Capture the cell that displays the provided text and extract its [x, y] central coordinate. 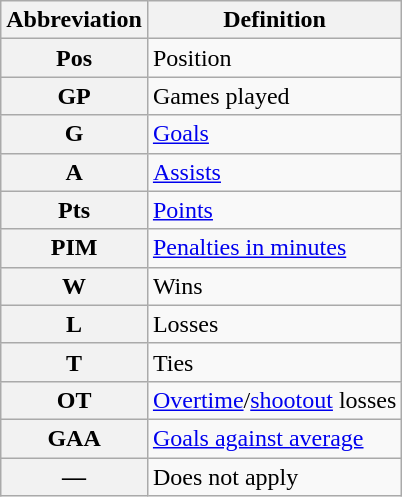
Abbreviation [74, 20]
Position [274, 58]
Ties [274, 362]
Pos [74, 58]
Goals against average [274, 438]
Points [274, 210]
GAA [74, 438]
Definition [274, 20]
A [74, 172]
W [74, 286]
GP [74, 96]
Games played [274, 96]
T [74, 362]
OT [74, 400]
G [74, 134]
Does not apply [274, 477]
Losses [274, 324]
L [74, 324]
PIM [74, 248]
Assists [274, 172]
Pts [74, 210]
Overtime/shootout losses [274, 400]
Wins [274, 286]
— [74, 477]
Penalties in minutes [274, 248]
Goals [274, 134]
